Search for the cell housing the specified text and yield its (x, y) center coordinate. 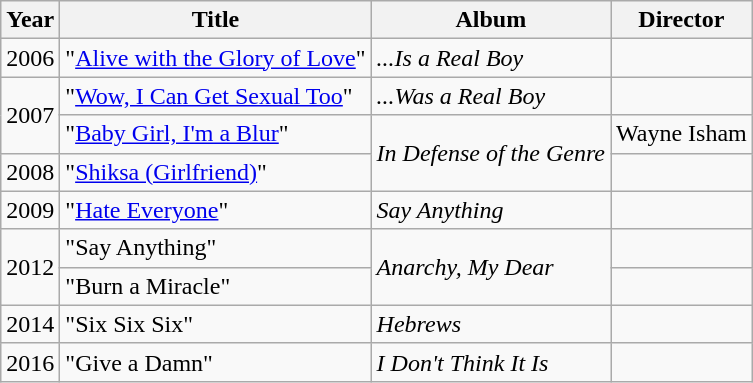
"Say Anything" (216, 248)
Album (490, 20)
"Wow, I Can Get Sexual Too" (216, 96)
I Don't Think It Is (490, 362)
"Baby Girl, I'm a Blur" (216, 134)
...Was a Real Boy (490, 96)
Wayne Isham (682, 134)
"Give a Damn" (216, 362)
2012 (30, 267)
"Six Six Six" (216, 324)
Year (30, 20)
Title (216, 20)
2014 (30, 324)
2006 (30, 58)
2016 (30, 362)
2009 (30, 210)
Say Anything (490, 210)
Hebrews (490, 324)
...Is a Real Boy (490, 58)
In Defense of the Genre (490, 153)
"Shiksa (Girlfriend)" (216, 172)
"Hate Everyone" (216, 210)
Anarchy, My Dear (490, 267)
Director (682, 20)
2008 (30, 172)
2007 (30, 115)
"Alive with the Glory of Love" (216, 58)
"Burn a Miracle" (216, 286)
